Detect which cell encompasses the target text, then output its [x, y] center coordinate. 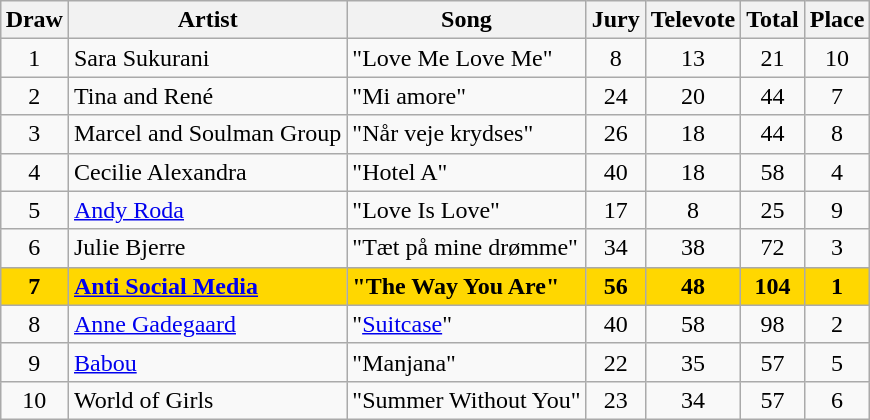
13 [692, 58]
"Love Me Love Me" [466, 58]
21 [773, 58]
17 [616, 210]
Babou [207, 362]
24 [616, 96]
Anne Gadegaard [207, 324]
25 [773, 210]
Total [773, 20]
"Love Is Love" [466, 210]
38 [692, 248]
48 [692, 286]
Place [837, 20]
Jury [616, 20]
20 [692, 96]
26 [616, 134]
Artist [207, 20]
72 [773, 248]
22 [616, 362]
"The Way You Are" [466, 286]
"Tæt på mine drømme" [466, 248]
"Manjana" [466, 362]
"Mi amore" [466, 96]
98 [773, 324]
Draw [34, 20]
"Summer Without You" [466, 400]
Marcel and Soulman Group [207, 134]
Andy Roda [207, 210]
World of Girls [207, 400]
Sara Sukurani [207, 58]
"Hotel A" [466, 172]
56 [616, 286]
23 [616, 400]
35 [692, 362]
104 [773, 286]
Televote [692, 20]
Song [466, 20]
Julie Bjerre [207, 248]
Anti Social Media [207, 286]
"Når veje krydses" [466, 134]
Tina and René [207, 96]
Cecilie Alexandra [207, 172]
"Suitcase" [466, 324]
